For the text-containing cell, return its midpoint in (x, y) coordinate format. 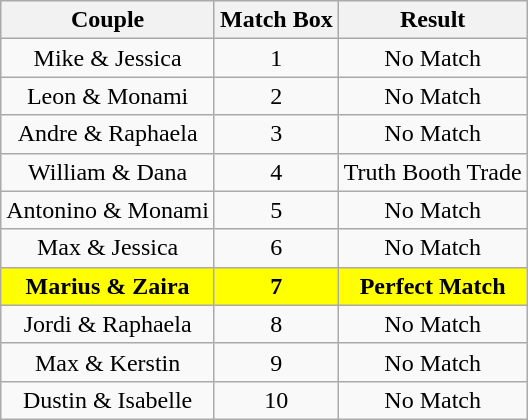
Couple (108, 20)
Marius & Zaira (108, 286)
William & Dana (108, 172)
Antonino & Monami (108, 210)
Truth Booth Trade (432, 172)
2 (276, 96)
Dustin & Isabelle (108, 400)
8 (276, 324)
Match Box (276, 20)
Andre & Raphaela (108, 134)
Max & Kerstin (108, 362)
Leon & Monami (108, 96)
1 (276, 58)
3 (276, 134)
5 (276, 210)
7 (276, 286)
4 (276, 172)
Result (432, 20)
Max & Jessica (108, 248)
Perfect Match (432, 286)
Mike & Jessica (108, 58)
6 (276, 248)
9 (276, 362)
Jordi & Raphaela (108, 324)
10 (276, 400)
